Locate the cell with the specified text and output its (X, Y) center coordinate. 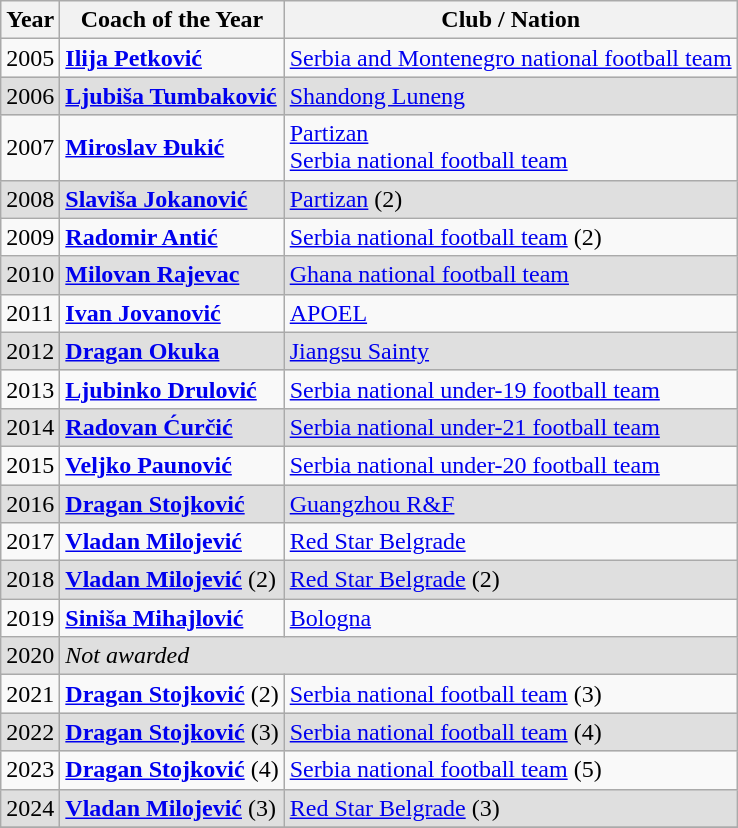
2008 (30, 199)
2014 (30, 427)
Red Star Belgrade (3) (510, 808)
Dragan Stojković (2) (172, 694)
Not awarded (398, 656)
Miroslav Đukić (172, 148)
2006 (30, 96)
Radovan Ćurčić (172, 427)
Dragan Stojković (3) (172, 732)
Ilija Petković (172, 58)
Red Star Belgrade (510, 542)
Dragan Okuka (172, 351)
Serbia national under-21 football team (510, 427)
2022 (30, 732)
Bologna (510, 618)
2013 (30, 389)
Ivan Jovanović (172, 313)
Serbia national football team (3) (510, 694)
Year (30, 20)
Club / Nation (510, 20)
Shandong Luneng (510, 96)
2011 (30, 313)
2005 (30, 58)
2012 (30, 351)
Jiangsu Sainty (510, 351)
Veljko Paunović (172, 465)
Coach of the Year (172, 20)
Ghana national football team (510, 275)
Serbia national football team (4) (510, 732)
2023 (30, 770)
Dragan Stojković (4) (172, 770)
2009 (30, 237)
Siniša Mihajlović (172, 618)
Milovan Rajevac (172, 275)
Ljubiša Tumbaković (172, 96)
Slaviša Jokanović (172, 199)
2019 (30, 618)
2017 (30, 542)
Red Star Belgrade (2) (510, 580)
2016 (30, 503)
Dragan Stojković (172, 503)
APOEL (510, 313)
Vladan Milojević (2) (172, 580)
Vladan Milojević (172, 542)
2010 (30, 275)
2020 (30, 656)
Serbia national under-19 football team (510, 389)
Serbia national football team (5) (510, 770)
2021 (30, 694)
Vladan Milojević (3) (172, 808)
Serbia national under-20 football team (510, 465)
Partizan Serbia national football team (510, 148)
Partizan (2) (510, 199)
Guangzhou R&F (510, 503)
2015 (30, 465)
Serbia national football team (2) (510, 237)
2024 (30, 808)
Radomir Antić (172, 237)
2018 (30, 580)
Serbia and Montenegro national football team (510, 58)
Ljubinko Drulović (172, 389)
2007 (30, 148)
